Identify which cell holds the provided text, then report its [X, Y] central coordinate. 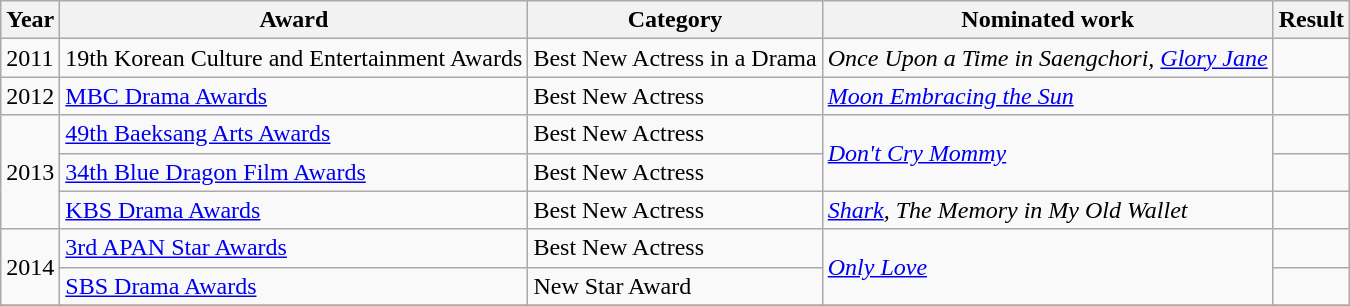
New Star Award [675, 286]
2011 [30, 58]
Don't Cry Mommy [1048, 153]
3rd APAN Star Awards [294, 248]
Shark, The Memory in My Old Wallet [1048, 210]
KBS Drama Awards [294, 210]
2013 [30, 172]
Once Upon a Time in Saengchori, Glory Jane [1048, 58]
Moon Embracing the Sun [1048, 96]
Category [675, 20]
Only Love [1048, 267]
19th Korean Culture and Entertainment Awards [294, 58]
2012 [30, 96]
SBS Drama Awards [294, 286]
Award [294, 20]
34th Blue Dragon Film Awards [294, 172]
Best New Actress in a Drama [675, 58]
Result [1311, 20]
49th Baeksang Arts Awards [294, 134]
Nominated work [1048, 20]
2014 [30, 267]
MBC Drama Awards [294, 96]
Year [30, 20]
